Determine the (x, y) coordinate at the center of the cell enclosing the given text.  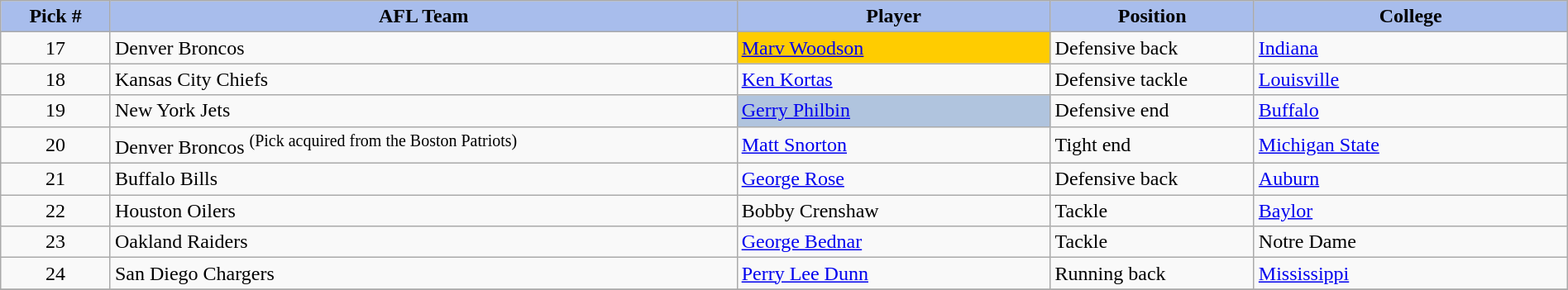
Gerry Philbin (893, 111)
Buffalo (1411, 111)
Denver Broncos (Pick acquired from the Boston Patriots) (423, 145)
San Diego Chargers (423, 273)
College (1411, 17)
Houston Oilers (423, 211)
Mississippi (1411, 273)
Baylor (1411, 211)
George Rose (893, 179)
Indiana (1411, 48)
Bobby Crenshaw (893, 211)
Notre Dame (1411, 242)
Michigan State (1411, 145)
Defensive tackle (1152, 79)
Running back (1152, 273)
Defensive end (1152, 111)
Matt Snorton (893, 145)
New York Jets (423, 111)
20 (56, 145)
AFL Team (423, 17)
Ken Kortas (893, 79)
24 (56, 273)
Buffalo Bills (423, 179)
21 (56, 179)
Auburn (1411, 179)
Player (893, 17)
19 (56, 111)
17 (56, 48)
Tight end (1152, 145)
George Bednar (893, 242)
Kansas City Chiefs (423, 79)
Oakland Raiders (423, 242)
18 (56, 79)
Perry Lee Dunn (893, 273)
23 (56, 242)
Denver Broncos (423, 48)
Louisville (1411, 79)
Pick # (56, 17)
Marv Woodson (893, 48)
22 (56, 211)
Position (1152, 17)
